Determine the (X, Y) coordinate at the center of the cell enclosing the given text.  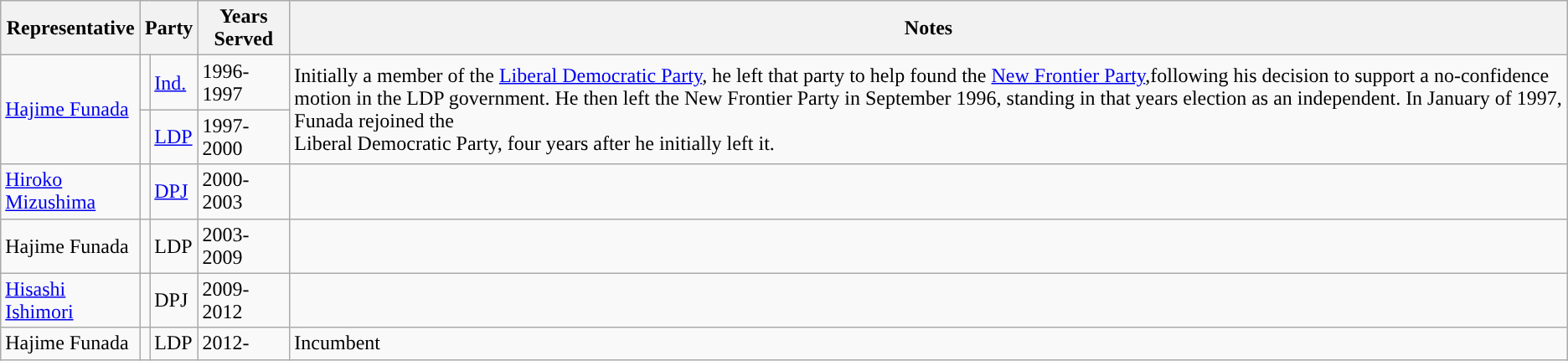
2003-2009 (244, 246)
1997-2000 (244, 137)
2009-2012 (244, 300)
Incumbent (928, 343)
Ind. (174, 82)
1996-1997 (244, 82)
HirokoMizushima (70, 191)
Representative (70, 28)
Notes (928, 28)
2012- (244, 343)
2000-2003 (244, 191)
Party (169, 28)
Hisashi Ishimori (70, 300)
Years Served (244, 28)
